Pinpoint the cell where the given text exists, returning its [x, y] midpoint coordinate. 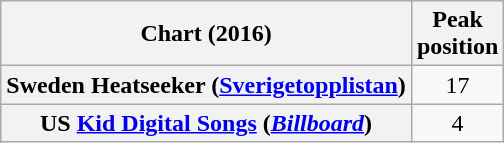
4 [457, 123]
17 [457, 85]
Peakposition [457, 34]
Sweden Heatseeker (Sverigetopplistan) [206, 85]
Chart (2016) [206, 34]
US Kid Digital Songs (Billboard) [206, 123]
